Detect which cell encompasses the target text, then output its [X, Y] center coordinate. 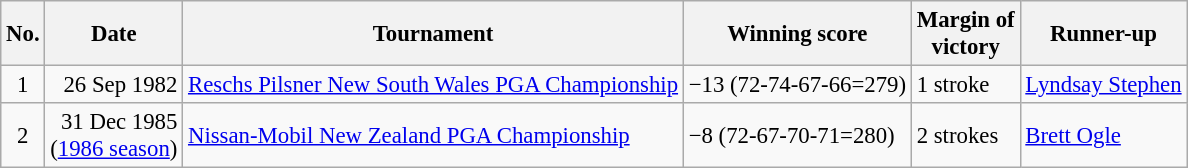
−8 (72-67-70-71=280) [797, 136]
31 Dec 1985(1986 season) [114, 136]
Date [114, 34]
2 [23, 136]
Lyndsay Stephen [1104, 85]
2 strokes [966, 136]
−13 (72-74-67-66=279) [797, 85]
1 [23, 85]
26 Sep 1982 [114, 85]
1 stroke [966, 85]
Nissan-Mobil New Zealand PGA Championship [434, 136]
Runner-up [1104, 34]
Brett Ogle [1104, 136]
Tournament [434, 34]
No. [23, 34]
Margin ofvictory [966, 34]
Reschs Pilsner New South Wales PGA Championship [434, 85]
Winning score [797, 34]
